Scan for the cell matching the given text and deliver its [x, y] coordinate at center. 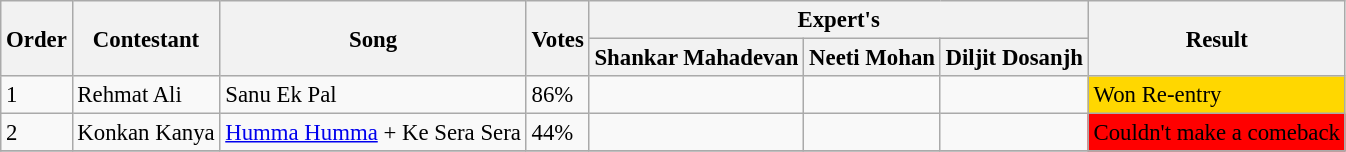
Won Re-entry [1216, 95]
Humma Humma + Ke Sera Sera [373, 133]
Couldn't make a comeback [1216, 133]
Sanu Ek Pal [373, 95]
Votes [558, 38]
Diljit Dosanjh [1014, 58]
Result [1216, 38]
1 [36, 95]
44% [558, 133]
Order [36, 38]
Expert's [838, 20]
Konkan Kanya [146, 133]
86% [558, 95]
Shankar Mahadevan [696, 58]
2 [36, 133]
Song [373, 38]
Rehmat Ali [146, 95]
Contestant [146, 38]
Neeti Mohan [872, 58]
